Output the (X, Y) coordinate of the center of the cell containing the given text.  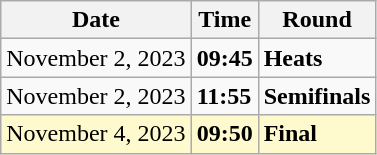
Round (317, 20)
November 4, 2023 (96, 134)
Heats (317, 58)
09:50 (224, 134)
09:45 (224, 58)
Time (224, 20)
Semifinals (317, 96)
11:55 (224, 96)
Final (317, 134)
Date (96, 20)
